From the cell containing the given text, extract its center point as (X, Y) coordinate. 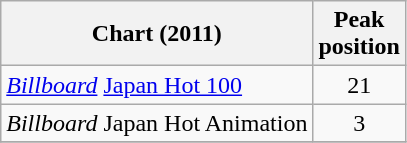
Chart (2011) (157, 34)
21 (359, 85)
Billboard Japan Hot 100 (157, 85)
3 (359, 123)
Peakposition (359, 34)
Billboard Japan Hot Animation (157, 123)
